Return (x, y) of the center of cell containing provided text 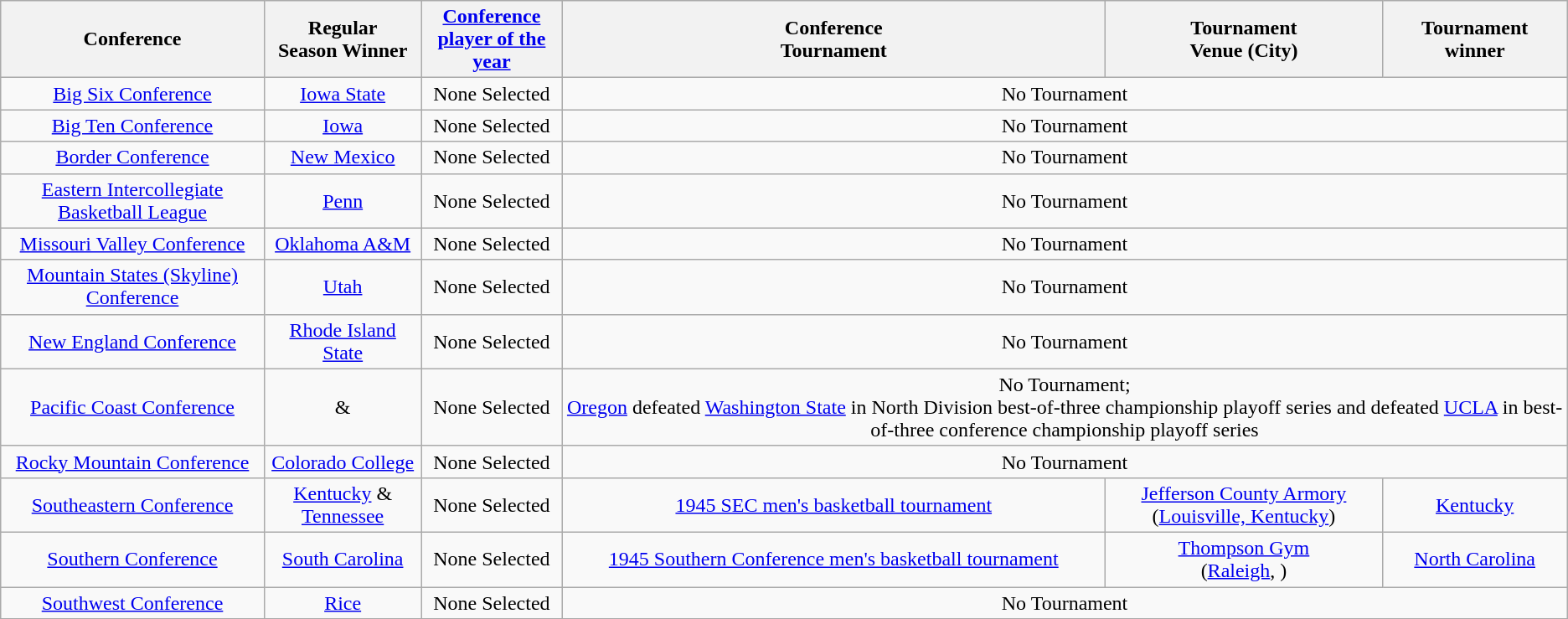
Rocky Mountain Conference (132, 462)
Southwest Conference (132, 602)
Tournament Venue (City) (1244, 39)
Rhode Island State (343, 342)
Iowa State (343, 94)
Kentucky (1474, 504)
1945 SEC men's basketball tournament (834, 504)
New England Conference (132, 342)
1945 Southern Conference men's basketball tournament (834, 560)
Kentucky & Tennessee (343, 504)
Southern Conference (132, 560)
Eastern Intercollegiate Basketball League (132, 201)
North Carolina (1474, 560)
Conference Tournament (834, 39)
Oklahoma A&M (343, 244)
South Carolina (343, 560)
Utah (343, 286)
Colorado College (343, 462)
Conference (132, 39)
Conference player of the year (492, 39)
Missouri Valley Conference (132, 244)
Rice (343, 602)
Pacific Coast Conference (132, 407)
Jefferson County Armory(Louisville, Kentucky) (1244, 504)
Iowa (343, 126)
Big Ten Conference (132, 126)
Thompson Gym(Raleigh, ) (1244, 560)
Mountain States (Skyline) Conference (132, 286)
Border Conference (132, 157)
Penn (343, 201)
& (343, 407)
Regular Season Winner (343, 39)
New Mexico (343, 157)
Big Six Conference (132, 94)
Tournament winner (1474, 39)
Southeastern Conference (132, 504)
